Scan for the cell matching the given text and deliver its (X, Y) coordinate at center. 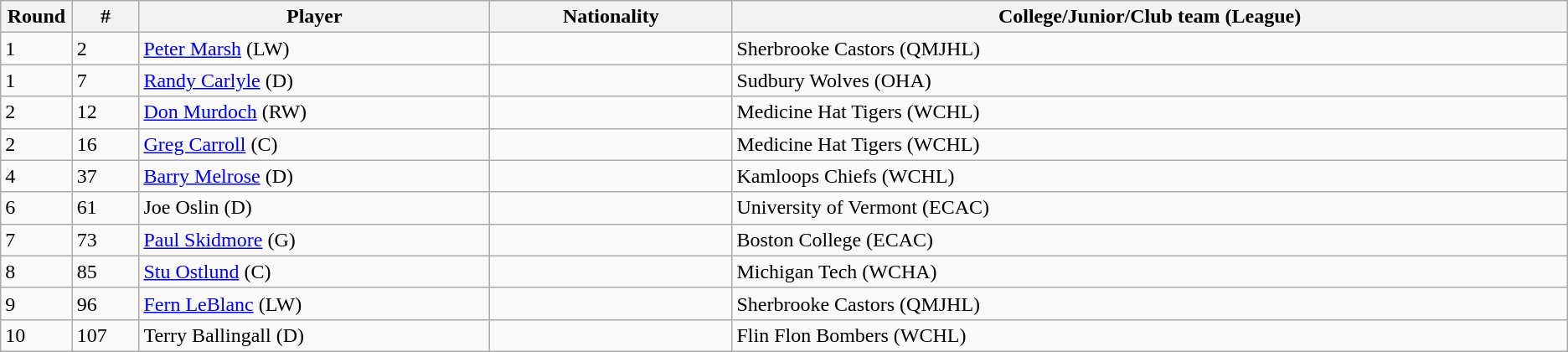
Boston College (ECAC) (1149, 240)
61 (106, 208)
Kamloops Chiefs (WCHL) (1149, 176)
6 (37, 208)
Michigan Tech (WCHA) (1149, 272)
9 (37, 303)
Stu Ostlund (C) (315, 272)
Paul Skidmore (G) (315, 240)
Barry Melrose (D) (315, 176)
Round (37, 17)
96 (106, 303)
Sudbury Wolves (OHA) (1149, 80)
Fern LeBlanc (LW) (315, 303)
Joe Oslin (D) (315, 208)
37 (106, 176)
8 (37, 272)
Flin Flon Bombers (WCHL) (1149, 335)
4 (37, 176)
Player (315, 17)
Terry Ballingall (D) (315, 335)
Randy Carlyle (D) (315, 80)
Peter Marsh (LW) (315, 49)
85 (106, 272)
16 (106, 144)
University of Vermont (ECAC) (1149, 208)
10 (37, 335)
# (106, 17)
107 (106, 335)
73 (106, 240)
Greg Carroll (C) (315, 144)
12 (106, 112)
Nationality (611, 17)
Don Murdoch (RW) (315, 112)
College/Junior/Club team (League) (1149, 17)
